Output the (X, Y) coordinate of the center of the cell containing the given text.  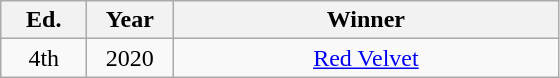
Red Velvet (366, 58)
4th (44, 58)
2020 (130, 58)
Winner (366, 20)
Ed. (44, 20)
Year (130, 20)
